Provide the (x, y) coordinate of the cell's center where the given text is located.  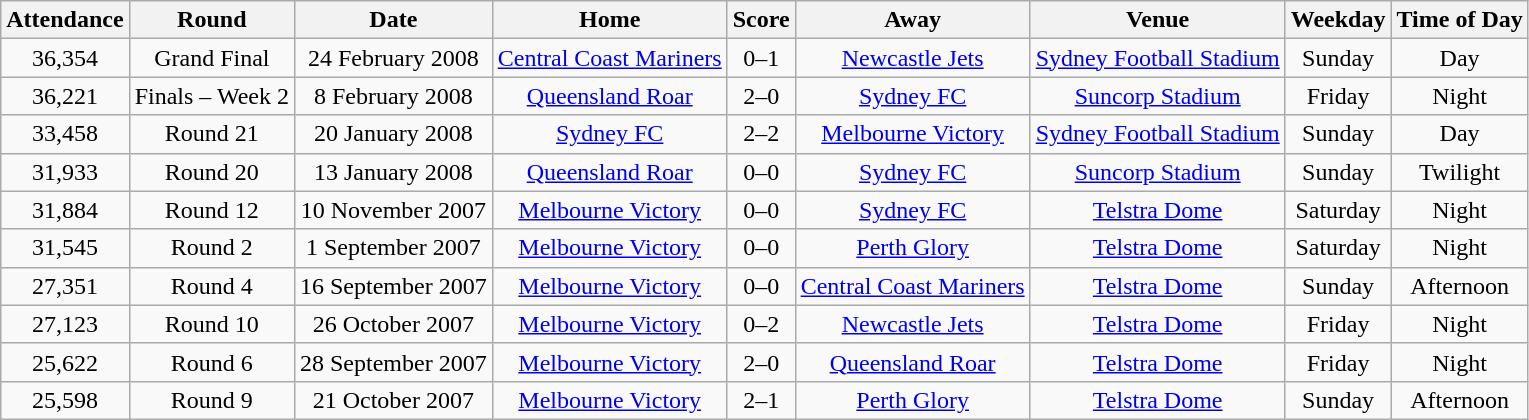
25,622 (65, 362)
Round 2 (212, 248)
Round 10 (212, 324)
Venue (1158, 20)
10 November 2007 (393, 210)
Weekday (1338, 20)
8 February 2008 (393, 96)
31,933 (65, 172)
Finals – Week 2 (212, 96)
2–2 (761, 134)
31,884 (65, 210)
26 October 2007 (393, 324)
Round 6 (212, 362)
Twilight (1460, 172)
Home (610, 20)
Round 12 (212, 210)
Attendance (65, 20)
Round 9 (212, 400)
Date (393, 20)
Away (912, 20)
25,598 (65, 400)
31,545 (65, 248)
Round 4 (212, 286)
28 September 2007 (393, 362)
1 September 2007 (393, 248)
20 January 2008 (393, 134)
Round 21 (212, 134)
Round 20 (212, 172)
13 January 2008 (393, 172)
27,123 (65, 324)
Round (212, 20)
27,351 (65, 286)
21 October 2007 (393, 400)
2–1 (761, 400)
36,221 (65, 96)
Time of Day (1460, 20)
24 February 2008 (393, 58)
16 September 2007 (393, 286)
0–1 (761, 58)
Grand Final (212, 58)
33,458 (65, 134)
36,354 (65, 58)
Score (761, 20)
0–2 (761, 324)
